Provide the [x, y] coordinate of the cell's center where the given text is located.  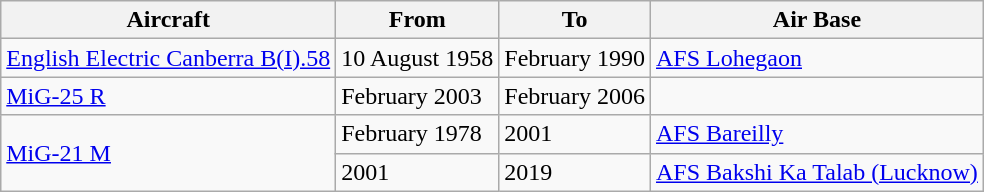
AFS Lohegaon [816, 58]
February 1978 [418, 134]
Aircraft [168, 20]
AFS Bakshi Ka Talab (Lucknow) [816, 172]
February 2006 [575, 96]
AFS Bareilly [816, 134]
To [575, 20]
MiG-25 R [168, 96]
From [418, 20]
2019 [575, 172]
MiG-21 M [168, 153]
10 August 1958 [418, 58]
February 1990 [575, 58]
Air Base [816, 20]
English Electric Canberra B(I).58 [168, 58]
February 2003 [418, 96]
